Determine the (x, y) coordinate at the center of the cell enclosing the given text.  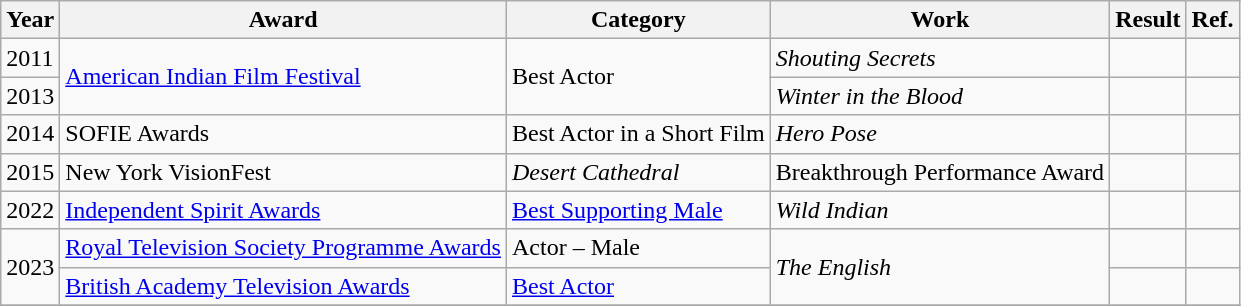
Year (30, 20)
2023 (30, 267)
Best Supporting Male (638, 210)
Hero Pose (940, 134)
Actor – Male (638, 248)
2011 (30, 58)
American Indian Film Festival (284, 77)
British Academy Television Awards (284, 286)
2014 (30, 134)
Breakthrough Performance Award (940, 172)
Award (284, 20)
Royal Television Society Programme Awards (284, 248)
Ref. (1212, 20)
Category (638, 20)
Independent Spirit Awards (284, 210)
New York VisionFest (284, 172)
2013 (30, 96)
2015 (30, 172)
The English (940, 267)
Wild Indian (940, 210)
Best Actor in a Short Film (638, 134)
SOFIE Awards (284, 134)
Desert Cathedral (638, 172)
Shouting Secrets (940, 58)
Result (1148, 20)
2022 (30, 210)
Work (940, 20)
Winter in the Blood (940, 96)
